Provide the [X, Y] coordinate of the cell's center where the given text is located.  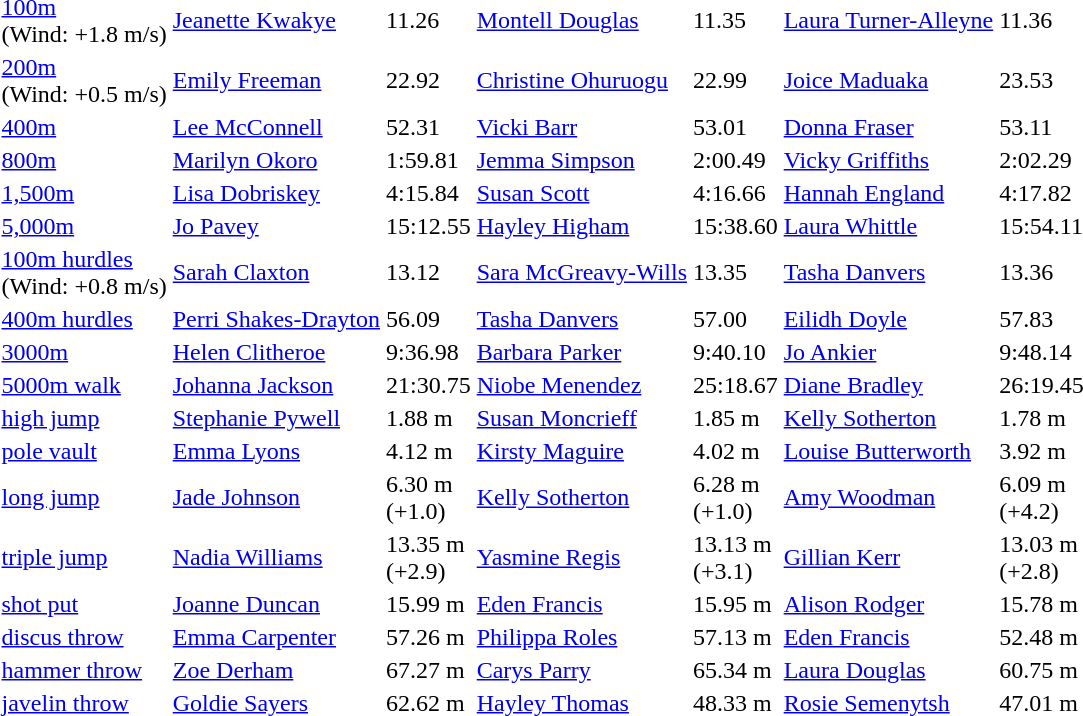
Yasmine Regis [582, 558]
67.27 m [429, 670]
Johanna Jackson [276, 385]
5000m walk [84, 385]
57.26 m [429, 637]
Marilyn Okoro [276, 160]
Joanne Duncan [276, 604]
Helen Clitheroe [276, 352]
Sara McGreavy-Wills [582, 272]
Jo Pavey [276, 226]
2:00.49 [736, 160]
1:59.81 [429, 160]
Perri Shakes-Drayton [276, 319]
long jump [84, 498]
200m(Wind: +0.5 m/s) [84, 80]
Barbara Parker [582, 352]
4:16.66 [736, 193]
400m [84, 127]
hammer throw [84, 670]
shot put [84, 604]
Philippa Roles [582, 637]
5,000m [84, 226]
Alison Rodger [888, 604]
65.34 m [736, 670]
triple jump [84, 558]
13.13 m (+3.1) [736, 558]
Niobe Menendez [582, 385]
Amy Woodman [888, 498]
15:12.55 [429, 226]
Emma Lyons [276, 451]
6.30 m(+1.0) [429, 498]
22.92 [429, 80]
Kirsty Maguire [582, 451]
Donna Fraser [888, 127]
Jo Ankier [888, 352]
Vicky Griffiths [888, 160]
52.31 [429, 127]
15:38.60 [736, 226]
21:30.75 [429, 385]
Emily Freeman [276, 80]
high jump [84, 418]
Emma Carpenter [276, 637]
Hannah England [888, 193]
1.88 m [429, 418]
13.35 [736, 272]
Laura Douglas [888, 670]
Jemma Simpson [582, 160]
Sarah Claxton [276, 272]
Lisa Dobriskey [276, 193]
Nadia Williams [276, 558]
1.85 m [736, 418]
Carys Parry [582, 670]
4.02 m [736, 451]
800m [84, 160]
3000m [84, 352]
100m hurdles(Wind: +0.8 m/s) [84, 272]
15.99 m [429, 604]
Eilidh Doyle [888, 319]
6.28 m(+1.0) [736, 498]
15.95 m [736, 604]
Joice Maduaka [888, 80]
13.12 [429, 272]
57.00 [736, 319]
Susan Moncrieff [582, 418]
22.99 [736, 80]
Laura Whittle [888, 226]
9:36.98 [429, 352]
4.12 m [429, 451]
Lee McConnell [276, 127]
4:15.84 [429, 193]
56.09 [429, 319]
13.35 m (+2.9) [429, 558]
Louise Butterworth [888, 451]
Hayley Higham [582, 226]
pole vault [84, 451]
discus throw [84, 637]
Vicki Barr [582, 127]
400m hurdles [84, 319]
Gillian Kerr [888, 558]
1,500m [84, 193]
Susan Scott [582, 193]
Christine Ohuruogu [582, 80]
57.13 m [736, 637]
Jade Johnson [276, 498]
25:18.67 [736, 385]
9:40.10 [736, 352]
Stephanie Pywell [276, 418]
53.01 [736, 127]
Diane Bradley [888, 385]
Zoe Derham [276, 670]
